Return [X, Y] of the center of cell containing provided text 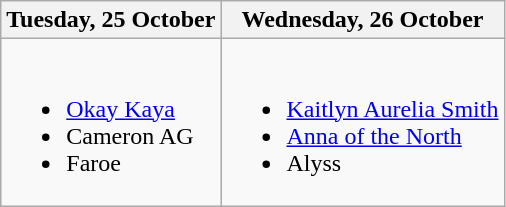
Wednesday, 26 October [362, 20]
Tuesday, 25 October [111, 20]
Kaitlyn Aurelia SmithAnna of the NorthAlyss [362, 122]
Okay KayaCameron AGFaroe [111, 122]
